Locate the cell with the specified text and output its [X, Y] center coordinate. 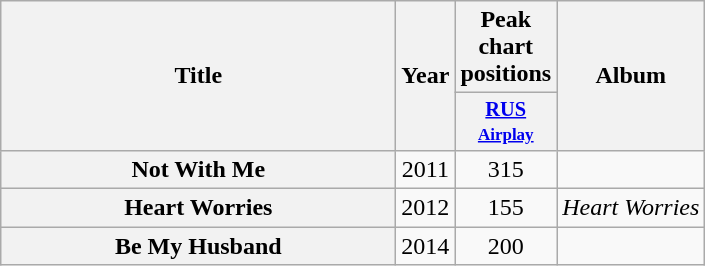
2014 [426, 246]
RUSAirplay [506, 122]
200 [506, 246]
Not With Me [198, 169]
2012 [426, 208]
155 [506, 208]
Peak chart positions [506, 47]
Year [426, 76]
Be My Husband [198, 246]
Album [631, 76]
Title [198, 76]
2011 [426, 169]
315 [506, 169]
